Pinpoint the cell where the given text exists, returning its [X, Y] midpoint coordinate. 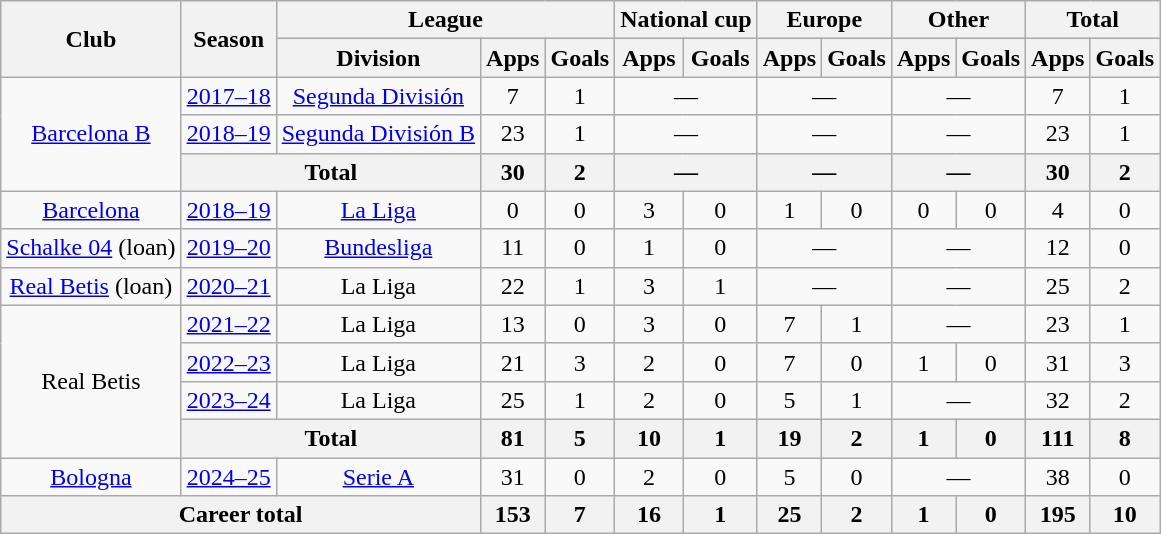
12 [1058, 248]
16 [649, 515]
2023–24 [228, 400]
22 [513, 286]
Europe [824, 20]
2021–22 [228, 324]
153 [513, 515]
Division [378, 58]
Real Betis [91, 381]
4 [1058, 210]
Real Betis (loan) [91, 286]
Barcelona B [91, 134]
32 [1058, 400]
195 [1058, 515]
2024–25 [228, 477]
21 [513, 362]
Barcelona [91, 210]
Schalke 04 (loan) [91, 248]
2017–18 [228, 96]
Segunda División B [378, 134]
Other [958, 20]
13 [513, 324]
11 [513, 248]
Bologna [91, 477]
111 [1058, 438]
National cup [686, 20]
2020–21 [228, 286]
2019–20 [228, 248]
Segunda División [378, 96]
League [446, 20]
Season [228, 39]
Career total [241, 515]
2022–23 [228, 362]
Serie A [378, 477]
81 [513, 438]
8 [1125, 438]
Bundesliga [378, 248]
38 [1058, 477]
19 [789, 438]
Club [91, 39]
